Return (x, y) of the center of cell containing provided text 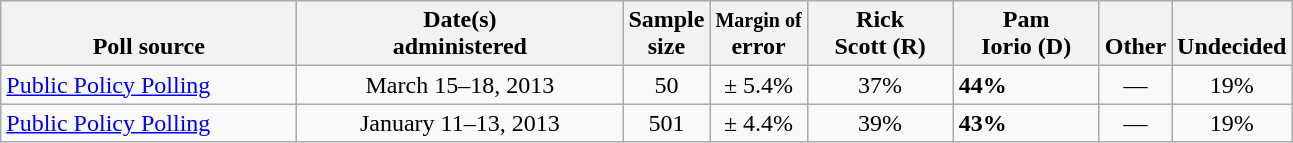
37% (880, 85)
501 (666, 123)
Margin oferror (758, 34)
Samplesize (666, 34)
Undecided (1232, 34)
39% (880, 123)
Other (1135, 34)
PamIorio (D) (1026, 34)
Poll source (149, 34)
Date(s)administered (460, 34)
January 11–13, 2013 (460, 123)
50 (666, 85)
RickScott (R) (880, 34)
43% (1026, 123)
± 4.4% (758, 123)
44% (1026, 85)
± 5.4% (758, 85)
March 15–18, 2013 (460, 85)
